Detect which cell encompasses the target text, then output its (X, Y) center coordinate. 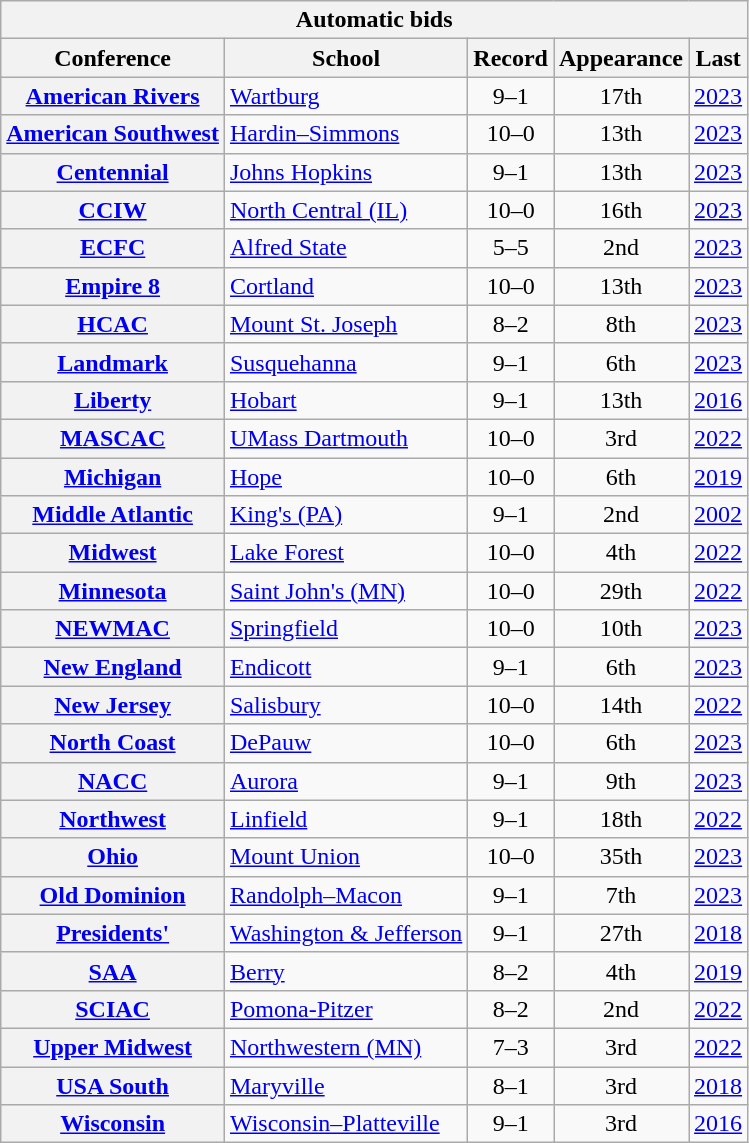
Michigan (113, 477)
Randolph–Macon (346, 895)
Old Dominion (113, 895)
Berry (346, 971)
King's (PA) (346, 515)
Last (718, 58)
Aurora (346, 781)
Liberty (113, 400)
CCIW (113, 210)
Automatic bids (374, 20)
HCAC (113, 324)
Pomona-Pitzer (346, 1009)
SAA (113, 971)
Hope (346, 477)
USA South (113, 1085)
9th (622, 781)
SCIAC (113, 1009)
Northwestern (MN) (346, 1047)
American Southwest (113, 134)
Springfield (346, 629)
27th (622, 933)
Wisconsin–Platteville (346, 1124)
2002 (718, 515)
Landmark (113, 362)
NACC (113, 781)
School (346, 58)
New England (113, 667)
New Jersey (113, 705)
Endicott (346, 667)
8–1 (511, 1085)
Lake Forest (346, 553)
Northwest (113, 819)
American Rivers (113, 96)
18th (622, 819)
Mount Union (346, 857)
Ohio (113, 857)
Conference (113, 58)
North Central (IL) (346, 210)
5–5 (511, 248)
North Coast (113, 743)
DePauw (346, 743)
Wisconsin (113, 1124)
16th (622, 210)
29th (622, 591)
UMass Dartmouth (346, 438)
Alfred State (346, 248)
Susquehanna (346, 362)
Cortland (346, 286)
8th (622, 324)
Hobart (346, 400)
Upper Midwest (113, 1047)
Wartburg (346, 96)
Mount St. Joseph (346, 324)
35th (622, 857)
Midwest (113, 553)
17th (622, 96)
Presidents' (113, 933)
Record (511, 58)
10th (622, 629)
Salisbury (346, 705)
Hardin–Simmons (346, 134)
Centennial (113, 172)
Washington & Jefferson (346, 933)
NEWMAC (113, 629)
Empire 8 (113, 286)
MASCAC (113, 438)
14th (622, 705)
Johns Hopkins (346, 172)
Minnesota (113, 591)
Linfield (346, 819)
7–3 (511, 1047)
7th (622, 895)
Middle Atlantic (113, 515)
ECFC (113, 248)
Maryville (346, 1085)
Appearance (622, 58)
Saint John's (MN) (346, 591)
